Determine the (x, y) coordinate at the center of the cell enclosing the given text.  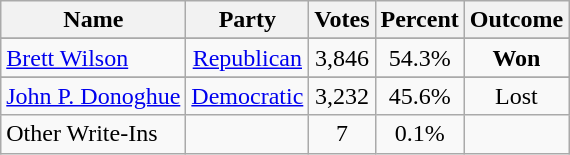
John P. Donoghue (94, 96)
3,232 (342, 96)
Name (94, 20)
3,846 (342, 58)
Other Write-Ins (94, 134)
Outcome (516, 20)
45.6% (420, 96)
Percent (420, 20)
7 (342, 134)
Won (516, 58)
Party (248, 20)
0.1% (420, 134)
Votes (342, 20)
Republican (248, 58)
54.3% (420, 58)
Brett Wilson (94, 58)
Democratic (248, 96)
Lost (516, 96)
